Extract the [X, Y] coordinate from the center of the cell holding the provided text.  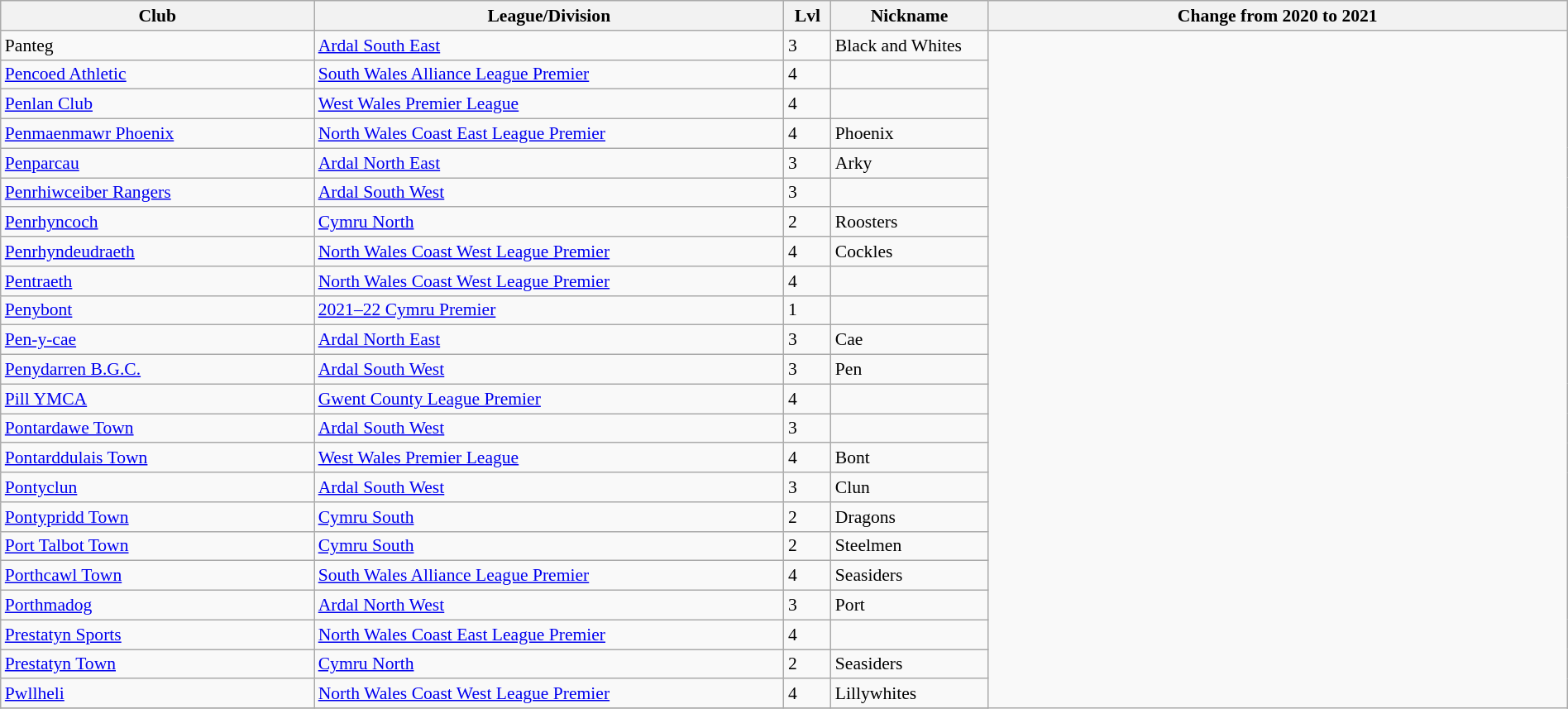
Black and Whites [910, 46]
Lillywhites [910, 694]
Steelmen [910, 546]
Pen-y-cae [157, 340]
Clun [910, 487]
Porthcawl Town [157, 576]
1 [807, 310]
Ardal South East [549, 46]
Penparcau [157, 163]
Pontarddulais Town [157, 458]
Change from 2020 to 2021 [1277, 16]
Gwent County League Premier [549, 399]
Pontardawe Town [157, 429]
Cae [910, 340]
Dragons [910, 517]
Pwllheli [157, 694]
Penybont [157, 310]
Pontyclun [157, 487]
Nickname [910, 16]
Panteg [157, 46]
Ardal North West [549, 606]
Pontypridd Town [157, 517]
Prestatyn Sports [157, 635]
Cockles [910, 252]
Arky [910, 163]
Club [157, 16]
Penlan Club [157, 104]
League/Division [549, 16]
Penydarren B.G.C. [157, 370]
Roosters [910, 223]
Lvl [807, 16]
Phoenix [910, 134]
Penmaenmawr Phoenix [157, 134]
Pentraeth [157, 281]
Port Talbot Town [157, 546]
Port [910, 606]
Pen [910, 370]
Porthmadog [157, 606]
Penrhyncoch [157, 223]
Penrhiwceiber Rangers [157, 193]
2021–22 Cymru Premier [549, 310]
Bont [910, 458]
Penrhyndeudraeth [157, 252]
Pencoed Athletic [157, 74]
Prestatyn Town [157, 664]
Pill YMCA [157, 399]
